Pinpoint the cell where the given text exists, returning its [x, y] midpoint coordinate. 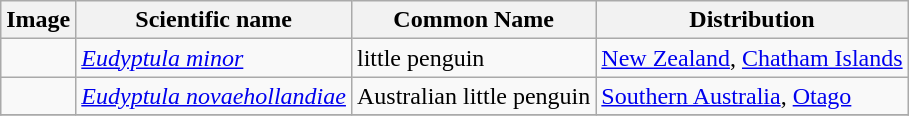
Australian little penguin [473, 96]
Distribution [752, 20]
little penguin [473, 58]
Southern Australia, Otago [752, 96]
Scientific name [214, 20]
Eudyptula novaehollandiae [214, 96]
Common Name [473, 20]
Image [38, 20]
New Zealand, Chatham Islands [752, 58]
Eudyptula minor [214, 58]
